Search for the cell housing the specified text and yield its [x, y] center coordinate. 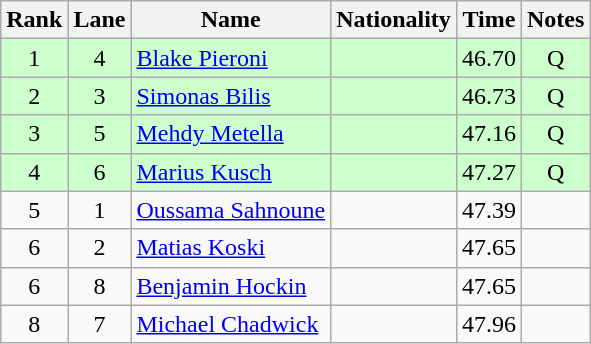
46.73 [488, 96]
Time [488, 20]
7 [100, 324]
Mehdy Metella [231, 134]
Michael Chadwick [231, 324]
47.27 [488, 172]
Nationality [394, 20]
47.16 [488, 134]
Name [231, 20]
Oussama Sahnoune [231, 210]
Marius Kusch [231, 172]
47.39 [488, 210]
46.70 [488, 58]
Benjamin Hockin [231, 286]
Simonas Bilis [231, 96]
47.96 [488, 324]
Rank [34, 20]
Lane [100, 20]
Blake Pieroni [231, 58]
Matias Koski [231, 248]
Notes [555, 20]
